Return the (x, y) coordinate for the center point of the cell that contains the specified text.  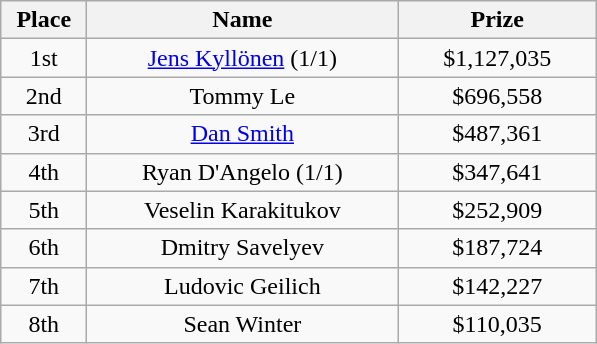
4th (44, 172)
1st (44, 58)
6th (44, 248)
$1,127,035 (498, 58)
$187,724 (498, 248)
$347,641 (498, 172)
Jens Kyllönen (1/1) (242, 58)
Prize (498, 20)
Veselin Karakitukov (242, 210)
Name (242, 20)
Place (44, 20)
Sean Winter (242, 324)
$252,909 (498, 210)
5th (44, 210)
$142,227 (498, 286)
Dmitry Savelyev (242, 248)
$110,035 (498, 324)
8th (44, 324)
Ludovic Geilich (242, 286)
3rd (44, 134)
Dan Smith (242, 134)
Ryan D'Angelo (1/1) (242, 172)
2nd (44, 96)
Tommy Le (242, 96)
$487,361 (498, 134)
7th (44, 286)
$696,558 (498, 96)
